Scan for the cell matching the given text and deliver its (X, Y) coordinate at center. 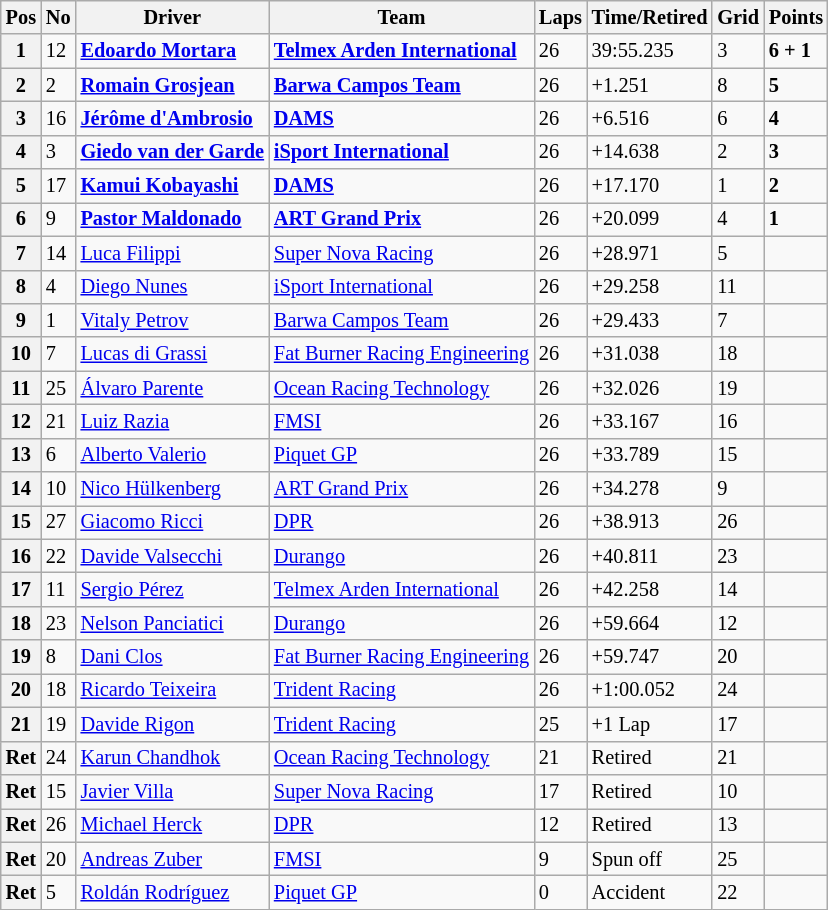
Luca Filippi (172, 253)
Nico Hülkenberg (172, 489)
+42.258 (650, 589)
Grid (738, 17)
Roldán Rodríguez (172, 892)
Pos (21, 17)
+1 Lap (650, 724)
Diego Nunes (172, 287)
0 (560, 892)
+29.433 (650, 320)
39:55.235 (650, 51)
Alberto Valerio (172, 455)
Nelson Panciatici (172, 623)
Luiz Razia (172, 421)
+33.789 (650, 455)
Sergio Pérez (172, 589)
Álvaro Parente (172, 388)
+40.811 (650, 556)
Edoardo Mortara (172, 51)
+59.664 (650, 623)
Driver (172, 17)
Karun Chandhok (172, 758)
+33.167 (650, 421)
Giacomo Ricci (172, 522)
Kamui Kobayashi (172, 186)
+32.026 (650, 388)
Points (796, 17)
Davide Rigon (172, 724)
Spun off (650, 859)
+20.099 (650, 219)
+17.170 (650, 186)
Jérôme d'Ambrosio (172, 118)
+14.638 (650, 152)
Vitaly Petrov (172, 320)
Michael Herck (172, 825)
+29.258 (650, 287)
Lucas di Grassi (172, 354)
Laps (560, 17)
6 + 1 (796, 51)
+59.747 (650, 657)
Romain Grosjean (172, 85)
+1:00.052 (650, 690)
Dani Clos (172, 657)
Davide Valsecchi (172, 556)
Giedo van der Garde (172, 152)
+1.251 (650, 85)
Team (402, 17)
+34.278 (650, 489)
Accident (650, 892)
Andreas Zuber (172, 859)
+28.971 (650, 253)
Javier Villa (172, 791)
Time/Retired (650, 17)
+6.516 (650, 118)
Pastor Maldonado (172, 219)
+31.038 (650, 354)
Ricardo Teixeira (172, 690)
27 (58, 522)
No (58, 17)
+38.913 (650, 522)
